Output the (X, Y) coordinate of the center of the cell containing the given text.  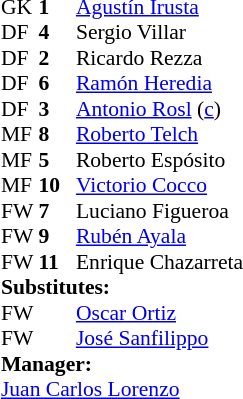
Roberto Espósito (160, 160)
Victorio Cocco (160, 185)
2 (57, 58)
Manager: (122, 364)
11 (57, 262)
7 (57, 211)
Rubén Ayala (160, 237)
Antonio Rosl (c) (160, 109)
3 (57, 109)
Ramón Heredia (160, 83)
5 (57, 160)
Substitutes: (122, 287)
Luciano Figueroa (160, 211)
Ricardo Rezza (160, 58)
Oscar Ortiz (160, 313)
Roberto Telch (160, 135)
10 (57, 185)
6 (57, 83)
8 (57, 135)
Sergio Villar (160, 33)
José Sanfilippo (160, 339)
4 (57, 33)
9 (57, 237)
Enrique Chazarreta (160, 262)
